Identify which cell holds the provided text, then report its (X, Y) central coordinate. 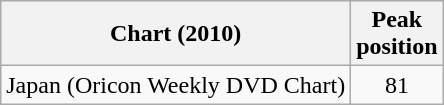
Peakposition (397, 34)
Japan (Oricon Weekly DVD Chart) (176, 85)
81 (397, 85)
Chart (2010) (176, 34)
